Determine the (X, Y) coordinate at the center of the cell enclosing the given text.  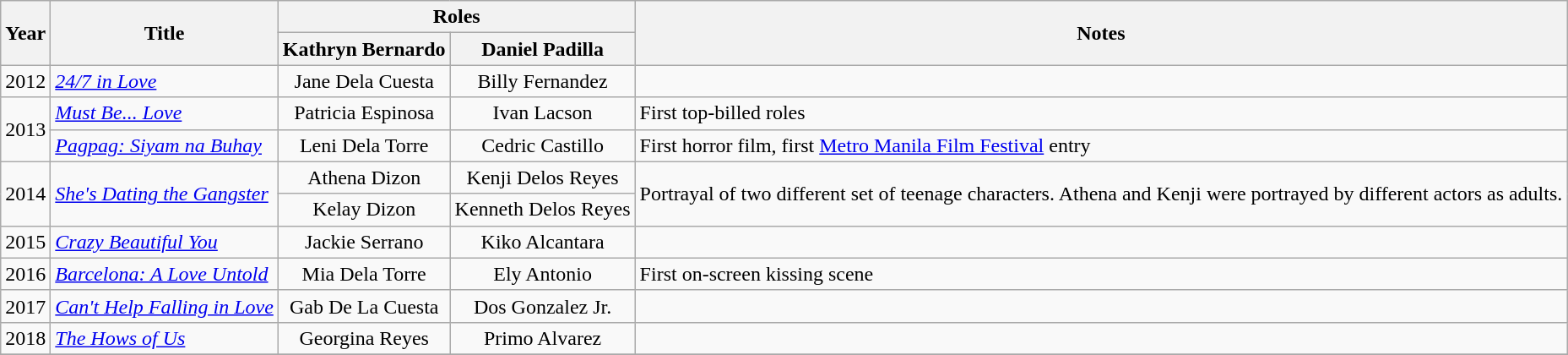
Year (25, 33)
Roles (456, 17)
Portrayal of two different set of teenage characters. Athena and Kenji were portrayed by different actors as adults. (1101, 194)
Jackie Serrano (364, 242)
Leni Dela Torre (364, 145)
Kelay Dizon (364, 210)
Jane Dela Cuesta (364, 81)
The Hows of Us (165, 338)
Kenji Delos Reyes (542, 177)
2012 (25, 81)
2015 (25, 242)
24/7 in Love (165, 81)
Billy Fernandez (542, 81)
Barcelona: A Love Untold (165, 274)
Crazy Beautiful You (165, 242)
Ivan Lacson (542, 113)
Must Be... Love (165, 113)
Kenneth Delos Reyes (542, 210)
Primo Alvarez (542, 338)
Patricia Espinosa (364, 113)
First top-billed roles (1101, 113)
2017 (25, 306)
First on-screen kissing scene (1101, 274)
Pagpag: Siyam na Buhay (165, 145)
2018 (25, 338)
Cedric Castillo (542, 145)
Title (165, 33)
Mia Dela Torre (364, 274)
Ely Antonio (542, 274)
Notes (1101, 33)
Can't Help Falling in Love (165, 306)
Georgina Reyes (364, 338)
First horror film, first Metro Manila Film Festival entry (1101, 145)
She's Dating the Gangster (165, 194)
2016 (25, 274)
Kiko Alcantara (542, 242)
Dos Gonzalez Jr. (542, 306)
2013 (25, 129)
Gab De La Cuesta (364, 306)
Athena Dizon (364, 177)
Kathryn Bernardo (364, 49)
Daniel Padilla (542, 49)
2014 (25, 194)
